Scan for the cell matching the given text and deliver its (x, y) coordinate at center. 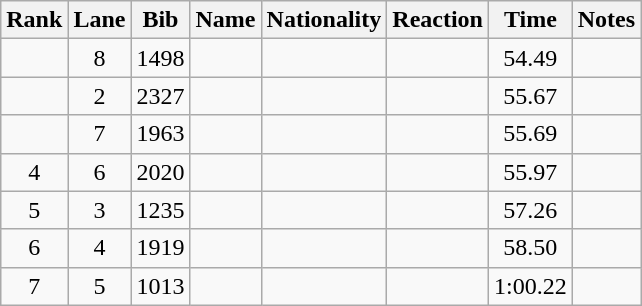
55.97 (530, 172)
Notes (606, 20)
58.50 (530, 248)
Time (530, 20)
Bib (160, 20)
Reaction (438, 20)
54.49 (530, 58)
55.67 (530, 96)
1498 (160, 58)
1919 (160, 248)
1013 (160, 286)
1235 (160, 210)
57.26 (530, 210)
2020 (160, 172)
Name (226, 20)
1:00.22 (530, 286)
1963 (160, 134)
2 (100, 96)
Rank (34, 20)
3 (100, 210)
Nationality (324, 20)
8 (100, 58)
2327 (160, 96)
55.69 (530, 134)
Lane (100, 20)
